From the cell containing the given text, extract its center point as (x, y) coordinate. 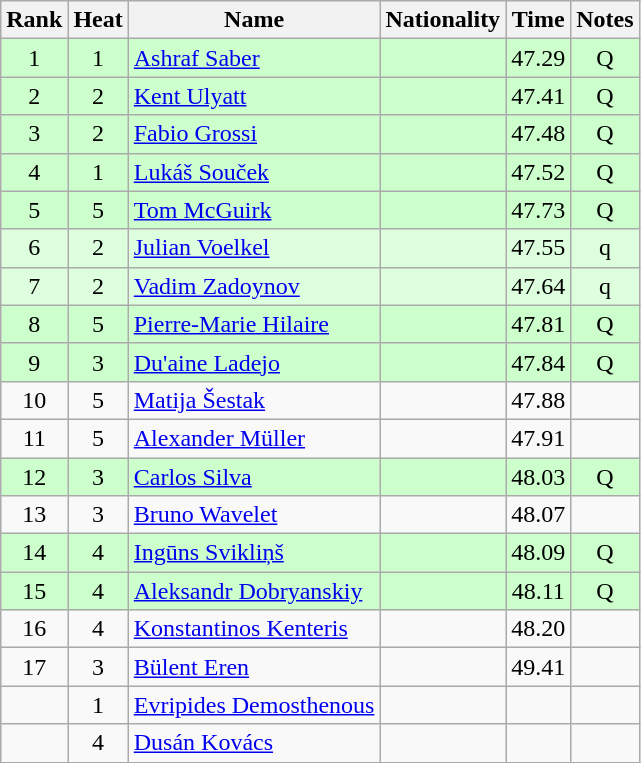
Du'aine Ladejo (254, 362)
48.07 (538, 515)
47.91 (538, 438)
8 (34, 324)
6 (34, 248)
Tom McGuirk (254, 210)
Ashraf Saber (254, 58)
Time (538, 20)
7 (34, 286)
47.81 (538, 324)
15 (34, 591)
Pierre-Marie Hilaire (254, 324)
48.09 (538, 553)
47.29 (538, 58)
47.73 (538, 210)
Evripides Demosthenous (254, 705)
47.64 (538, 286)
Fabio Grossi (254, 134)
9 (34, 362)
10 (34, 400)
Ingūns Svikliņš (254, 553)
Notes (605, 20)
17 (34, 667)
47.41 (538, 96)
14 (34, 553)
Lukáš Souček (254, 172)
12 (34, 477)
48.11 (538, 591)
49.41 (538, 667)
Kent Ulyatt (254, 96)
Bülent Eren (254, 667)
Rank (34, 20)
Name (254, 20)
47.84 (538, 362)
Matija Šestak (254, 400)
Alexander Müller (254, 438)
Julian Voelkel (254, 248)
47.52 (538, 172)
48.20 (538, 629)
13 (34, 515)
Dusán Kovács (254, 743)
Heat (98, 20)
Nationality (443, 20)
Bruno Wavelet (254, 515)
47.55 (538, 248)
47.48 (538, 134)
48.03 (538, 477)
47.88 (538, 400)
Vadim Zadoynov (254, 286)
Konstantinos Kenteris (254, 629)
11 (34, 438)
Aleksandr Dobryanskiy (254, 591)
16 (34, 629)
Carlos Silva (254, 477)
